Identify which cell holds the provided text, then report its [x, y] central coordinate. 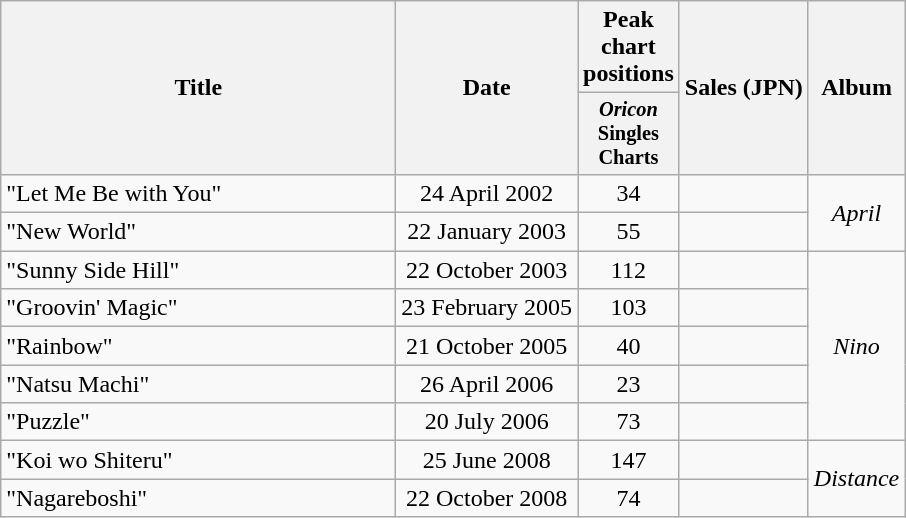
22 January 2003 [487, 232]
55 [629, 232]
20 July 2006 [487, 422]
23 February 2005 [487, 308]
112 [629, 270]
"Rainbow" [198, 346]
"New World" [198, 232]
74 [629, 498]
22 October 2003 [487, 270]
Distance [856, 479]
"Let Me Be with You" [198, 193]
April [856, 212]
103 [629, 308]
Nino [856, 346]
Title [198, 88]
25 June 2008 [487, 460]
Oricon Singles Charts [629, 134]
21 October 2005 [487, 346]
Sales (JPN) [744, 88]
24 April 2002 [487, 193]
22 October 2008 [487, 498]
40 [629, 346]
"Koi wo Shiteru" [198, 460]
23 [629, 384]
147 [629, 460]
26 April 2006 [487, 384]
"Sunny Side Hill" [198, 270]
Album [856, 88]
73 [629, 422]
"Natsu Machi" [198, 384]
Date [487, 88]
34 [629, 193]
"Nagareboshi" [198, 498]
Peak chart positions [629, 47]
"Groovin' Magic" [198, 308]
"Puzzle" [198, 422]
